Determine the [x, y] coordinate at the center of the cell enclosing the given text.  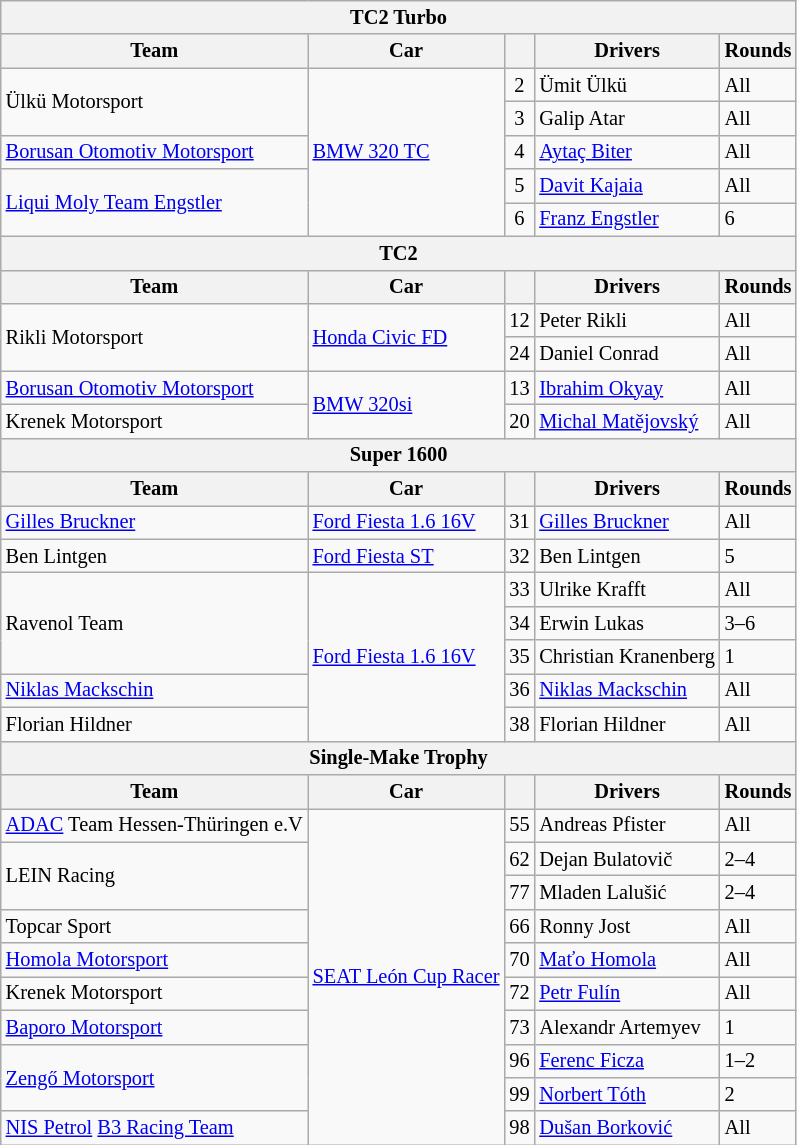
Davit Kajaia [626, 186]
Ronny Jost [626, 926]
Maťo Homola [626, 960]
Peter Rikli [626, 320]
96 [519, 1061]
Ülkü Motorsport [154, 102]
Andreas Pfister [626, 825]
ADAC Team Hessen-Thüringen e.V [154, 825]
Christian Kranenberg [626, 657]
Rikli Motorsport [154, 336]
Baporo Motorsport [154, 1027]
34 [519, 623]
Homola Motorsport [154, 960]
55 [519, 825]
62 [519, 859]
Ravenol Team [154, 622]
35 [519, 657]
20 [519, 421]
31 [519, 522]
12 [519, 320]
LEIN Racing [154, 876]
Honda Civic FD [406, 336]
Daniel Conrad [626, 354]
Erwin Lukas [626, 623]
Petr Fulín [626, 993]
Dušan Borković [626, 1128]
Topcar Sport [154, 926]
99 [519, 1094]
Mladen Lalušić [626, 892]
36 [519, 690]
Ümit Ülkü [626, 85]
66 [519, 926]
Liqui Moly Team Engstler [154, 202]
Single-Make Trophy [399, 758]
TC2 Turbo [399, 17]
Ferenc Ficza [626, 1061]
38 [519, 724]
Ford Fiesta ST [406, 556]
73 [519, 1027]
TC2 [399, 253]
98 [519, 1128]
Zengő Motorsport [154, 1078]
1–2 [758, 1061]
BMW 320si [406, 404]
3 [519, 118]
13 [519, 388]
Aytaç Biter [626, 152]
72 [519, 993]
77 [519, 892]
33 [519, 589]
Dejan Bulatovič [626, 859]
SEAT León Cup Racer [406, 976]
Ibrahim Okyay [626, 388]
Norbert Tóth [626, 1094]
24 [519, 354]
70 [519, 960]
Galip Atar [626, 118]
NIS Petrol B3 Racing Team [154, 1128]
Super 1600 [399, 455]
32 [519, 556]
Franz Engstler [626, 219]
4 [519, 152]
BMW 320 TC [406, 152]
3–6 [758, 623]
Michal Matějovský [626, 421]
Alexandr Artemyev [626, 1027]
Ulrike Krafft [626, 589]
